Return the (X, Y) coordinate for the center point of the cell that contains the specified text.  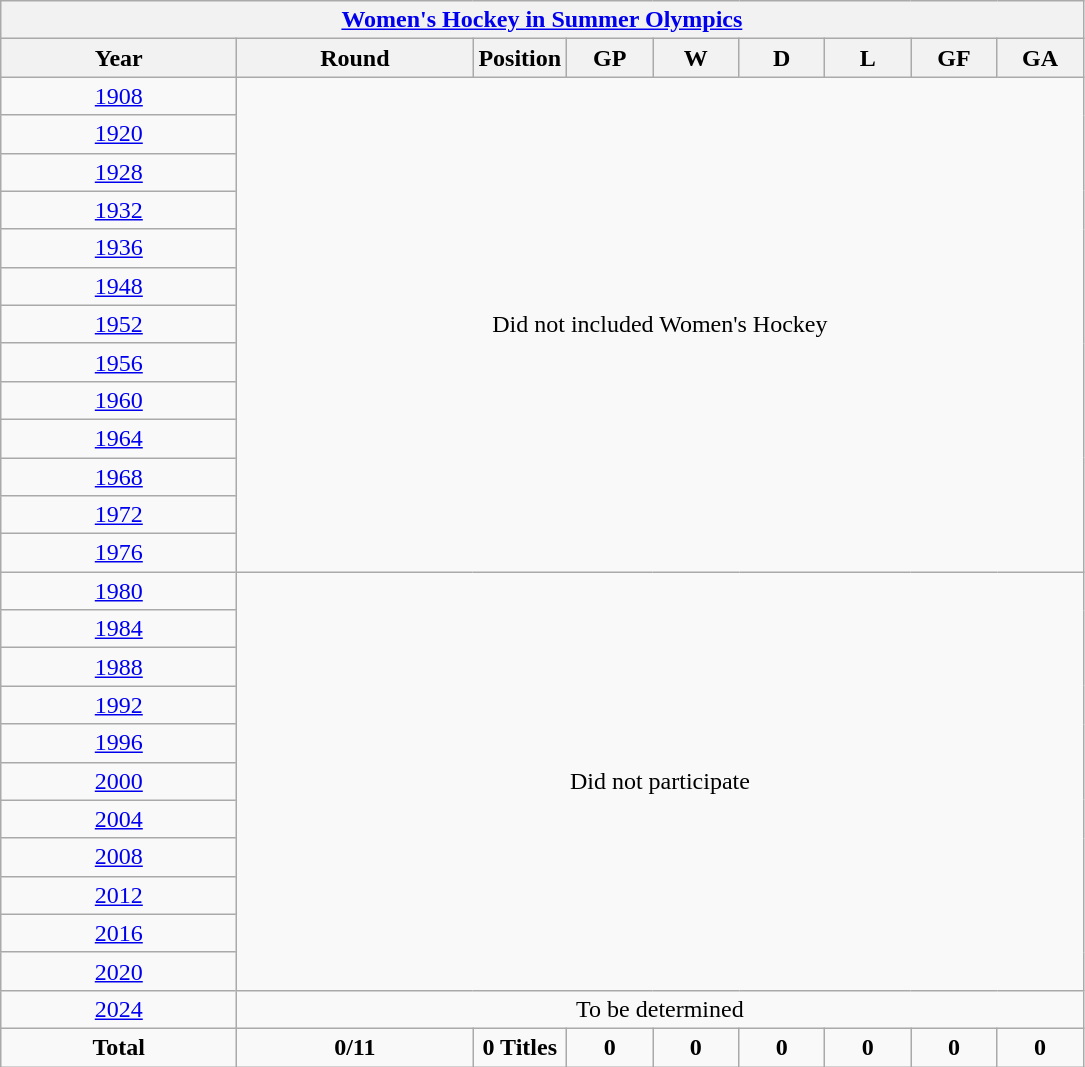
0/11 (355, 1047)
1956 (119, 362)
1960 (119, 400)
0 Titles (520, 1047)
1984 (119, 629)
Did not included Women's Hockey (660, 324)
GF (954, 58)
L (868, 58)
2016 (119, 933)
1996 (119, 743)
2004 (119, 819)
GP (610, 58)
2012 (119, 895)
Total (119, 1047)
1988 (119, 667)
To be determined (660, 1009)
W (696, 58)
1952 (119, 324)
1920 (119, 134)
D (782, 58)
Did not participate (660, 782)
1968 (119, 477)
1908 (119, 96)
1980 (119, 591)
2024 (119, 1009)
1976 (119, 553)
2000 (119, 781)
1964 (119, 438)
1972 (119, 515)
Round (355, 58)
2020 (119, 971)
Women's Hockey in Summer Olympics (542, 20)
1948 (119, 286)
GA (1040, 58)
1928 (119, 172)
1936 (119, 248)
Year (119, 58)
1992 (119, 705)
1932 (119, 210)
Position (520, 58)
2008 (119, 857)
